Detect which cell encompasses the target text, then output its (X, Y) center coordinate. 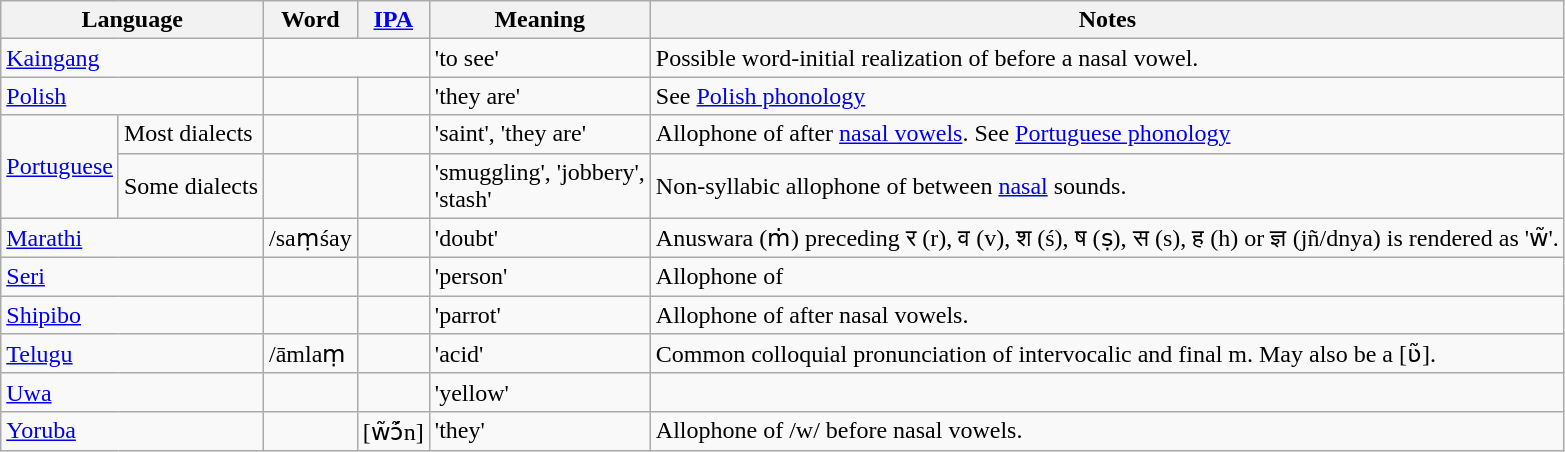
Allophone of (1107, 277)
Allophone of /w/ before nasal vowels. (1107, 431)
IPA (393, 20)
'parrot' (540, 315)
Most dialects (190, 134)
Uwa (132, 392)
Portuguese (60, 166)
Some dialects (190, 186)
/saṃśay (311, 238)
Kaingang (132, 58)
'doubt' (540, 238)
'smuggling', 'jobbery','stash' (540, 186)
Seri (132, 277)
Meaning (540, 20)
See Polish phonology (1107, 96)
Word (311, 20)
Yoruba (132, 431)
/āmlaṃ (311, 354)
'acid' (540, 354)
Allophone of after nasal vowels. (1107, 315)
'saint', 'they are' (540, 134)
'they' (540, 431)
Possible word-initial realization of before a nasal vowel. (1107, 58)
Shipibo (132, 315)
'they are' (540, 96)
'yellow' (540, 392)
Anuswara (ṁ) preceding र (r), व (v), श (ś), ष (ṣ), स (s), ह (h) or ज्ञ (jñ/dnya) is rendered as 'w̃'. (1107, 238)
[w̃ɔ̃́n] (393, 431)
Notes (1107, 20)
Language (132, 20)
Telugu (132, 354)
Non-syllabic allophone of between nasal sounds. (1107, 186)
'person' (540, 277)
'to see' (540, 58)
Common colloquial pronunciation of intervocalic and final m. May also be a [ʋ̃]. (1107, 354)
Marathi (132, 238)
Polish (132, 96)
Allophone of after nasal vowels. See Portuguese phonology (1107, 134)
